Identify which cell holds the provided text, then report its [x, y] central coordinate. 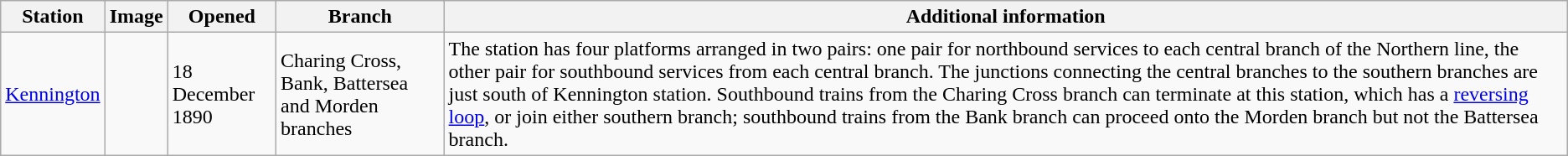
Kennington [53, 94]
Station [53, 17]
Additional information [1005, 17]
Opened [221, 17]
18 December 1890 [221, 94]
Image [136, 17]
Charing Cross, Bank, Battersea and Morden branches [360, 94]
Branch [360, 17]
